Determine the (X, Y) coordinate at the center of the cell enclosing the given text.  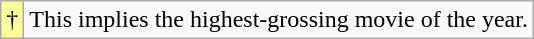
This implies the highest-grossing movie of the year. (279, 20)
† (12, 20)
